Determine the (X, Y) coordinate at the center of the cell enclosing the given text.  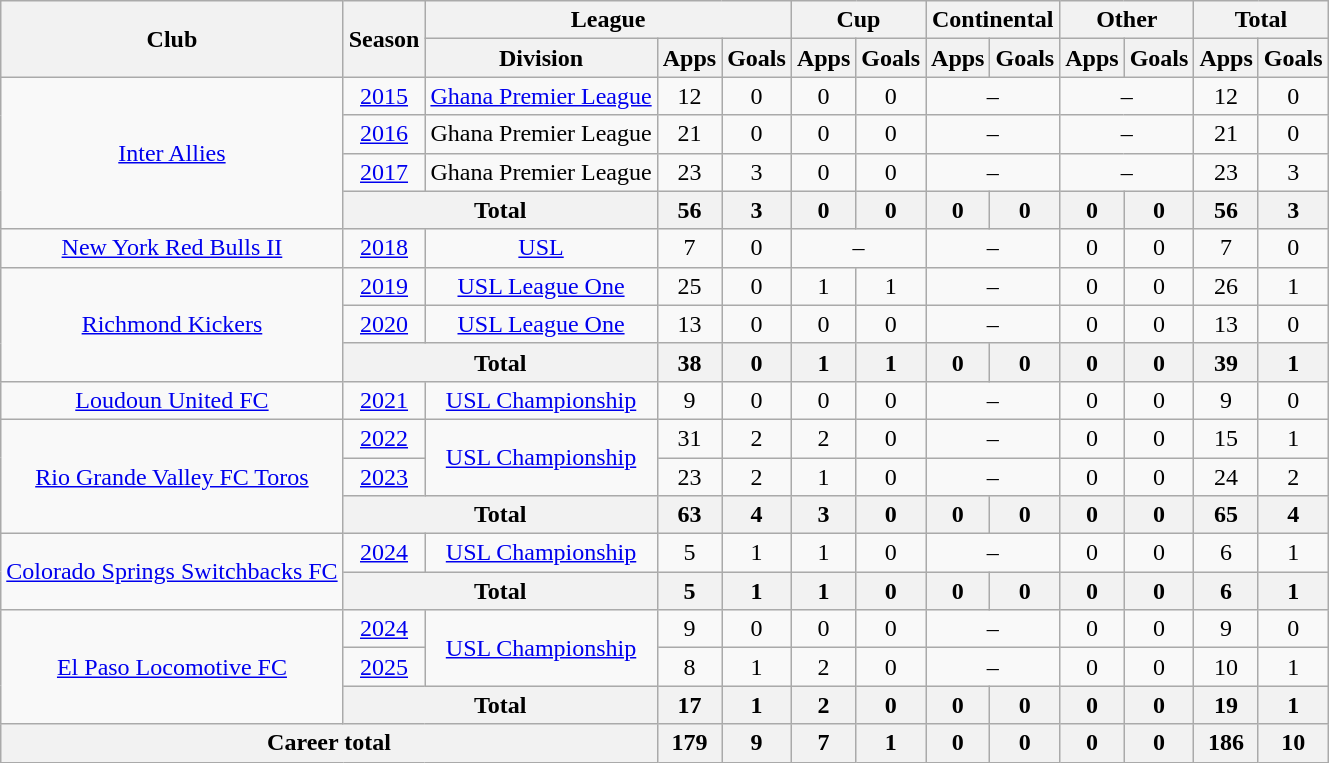
17 (689, 705)
65 (1226, 515)
Inter Allies (172, 153)
USL (541, 248)
2020 (384, 324)
38 (689, 362)
Richmond Kickers (172, 324)
2016 (384, 134)
2021 (384, 400)
Season (384, 39)
Colorado Springs Switchbacks FC (172, 572)
2022 (384, 438)
Club (172, 39)
2025 (384, 667)
Cup (858, 20)
2019 (384, 286)
63 (689, 515)
2018 (384, 248)
Loudoun United FC (172, 400)
179 (689, 743)
39 (1226, 362)
31 (689, 438)
26 (1226, 286)
Continental (993, 20)
2015 (384, 96)
25 (689, 286)
Division (541, 58)
24 (1226, 477)
15 (1226, 438)
2017 (384, 172)
19 (1226, 705)
New York Red Bulls II (172, 248)
Career total (329, 743)
186 (1226, 743)
Rio Grande Valley FC Toros (172, 476)
8 (689, 667)
League (608, 20)
Other (1127, 20)
2023 (384, 477)
El Paso Locomotive FC (172, 667)
